Capture the cell that displays the provided text and extract its [x, y] central coordinate. 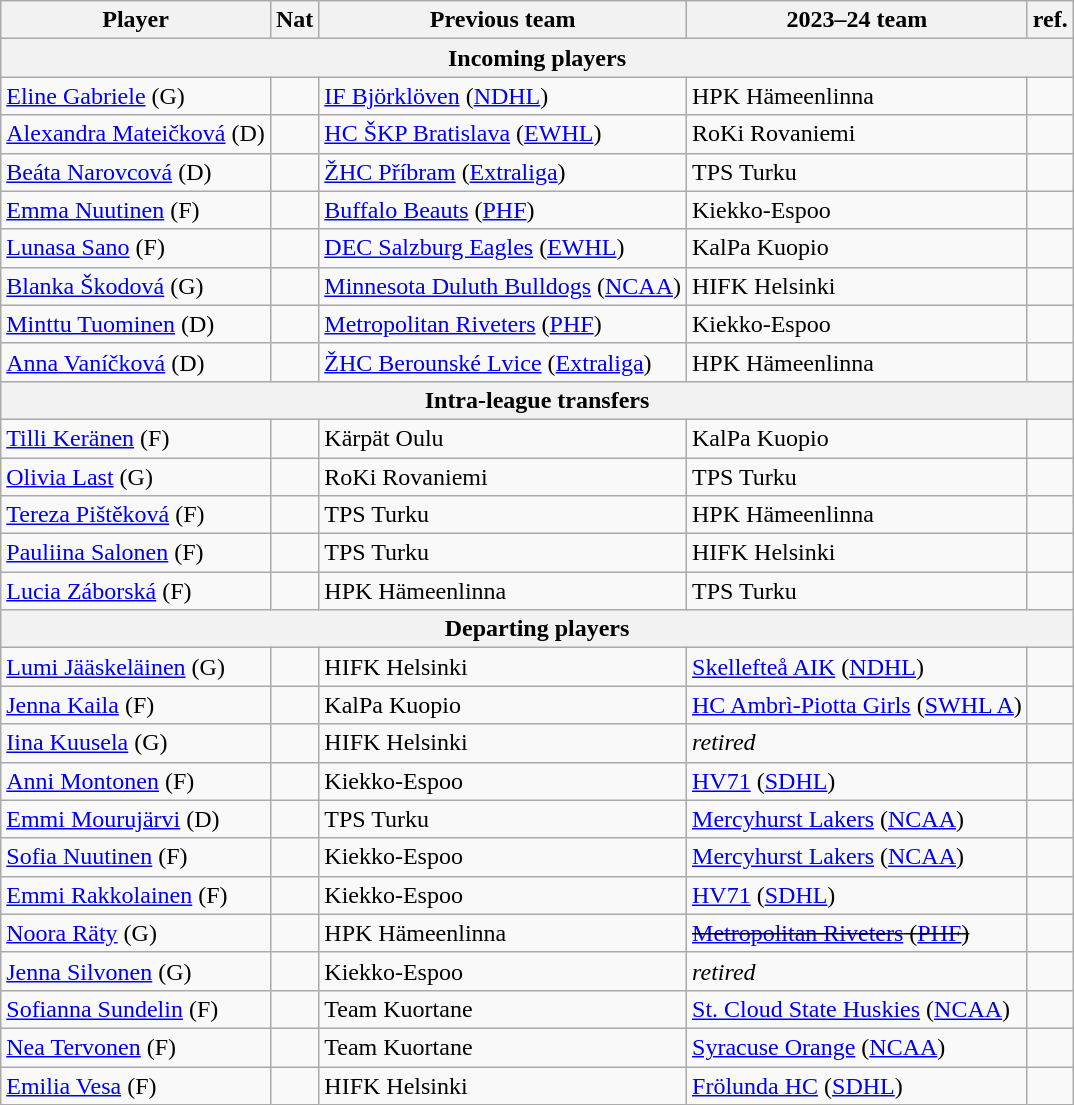
ŽHC Příbram (Extraliga) [503, 172]
Emmi Rakkolainen (F) [136, 895]
Pauliina Salonen (F) [136, 553]
Lumi Jääskeläinen (G) [136, 667]
Sofianna Sundelin (F) [136, 1009]
ŽHC Berounské Lvice (Extraliga) [503, 362]
Kärpät Oulu [503, 438]
Minttu Tuominen (D) [136, 324]
Emmi Mourujärvi (D) [136, 819]
Intra-league transfers [538, 400]
DEC Salzburg Eagles (EWHL) [503, 248]
St. Cloud State Huskies (NCAA) [858, 1009]
Eline Gabriele (G) [136, 96]
Syracuse Orange (NCAA) [858, 1047]
Nat [294, 20]
ref. [1050, 20]
Lunasa Sano (F) [136, 248]
IF Björklöven (NDHL) [503, 96]
Buffalo Beauts (PHF) [503, 210]
Anni Montonen (F) [136, 781]
Departing players [538, 629]
Alexandra Mateičková (D) [136, 134]
HC Ambrì-Piotta Girls (SWHL A) [858, 705]
Iina Kuusela (G) [136, 743]
Nea Tervonen (F) [136, 1047]
Blanka Škodová (G) [136, 286]
2023–24 team [858, 20]
Jenna Kaila (F) [136, 705]
HC ŠKP Bratislava (EWHL) [503, 134]
Lucia Záborská (F) [136, 591]
Emilia Vesa (F) [136, 1085]
Incoming players [538, 58]
Player [136, 20]
Olivia Last (G) [136, 477]
Tereza Pištěková (F) [136, 515]
Frölunda HC (SDHL) [858, 1085]
Noora Räty (G) [136, 933]
Previous team [503, 20]
Skellefteå AIK (NDHL) [858, 667]
Sofia Nuutinen (F) [136, 857]
Jenna Silvonen (G) [136, 971]
Minnesota Duluth Bulldogs (NCAA) [503, 286]
Emma Nuutinen (F) [136, 210]
Tilli Keränen (F) [136, 438]
Beáta Narovcová (D) [136, 172]
Anna Vaníčková (D) [136, 362]
